Identify which cell holds the provided text, then report its (X, Y) central coordinate. 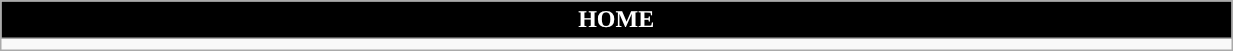
HOME (616, 20)
